Return [x, y] of the center of cell containing provided text 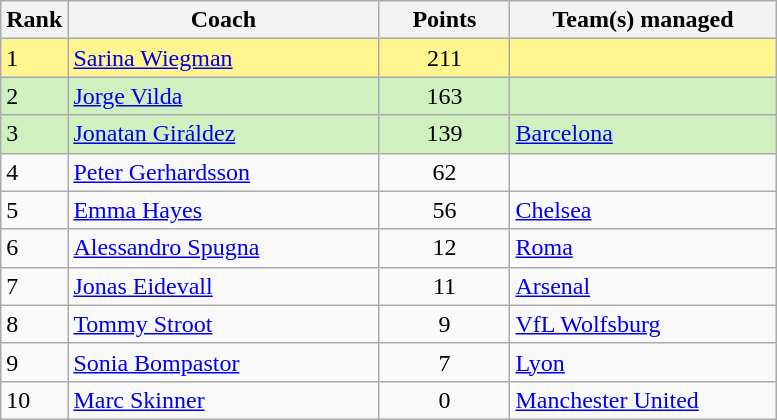
11 [444, 286]
Roma [643, 248]
Chelsea [643, 210]
Coach [224, 20]
Jorge Vilda [224, 96]
Lyon [643, 362]
Team(s) managed [643, 20]
Manchester United [643, 400]
3 [34, 134]
Rank [34, 20]
211 [444, 58]
163 [444, 96]
4 [34, 172]
12 [444, 248]
8 [34, 324]
62 [444, 172]
Marc Skinner [224, 400]
Jonatan Giráldez [224, 134]
10 [34, 400]
6 [34, 248]
Points [444, 20]
Sonia Bompastor [224, 362]
0 [444, 400]
Arsenal [643, 286]
VfL Wolfsburg [643, 324]
Sarina Wiegman [224, 58]
139 [444, 134]
1 [34, 58]
Jonas Eidevall [224, 286]
Alessandro Spugna [224, 248]
2 [34, 96]
56 [444, 210]
Barcelona [643, 134]
Peter Gerhardsson [224, 172]
Emma Hayes [224, 210]
Tommy Stroot [224, 324]
5 [34, 210]
